Scan for the cell matching the given text and deliver its (x, y) coordinate at center. 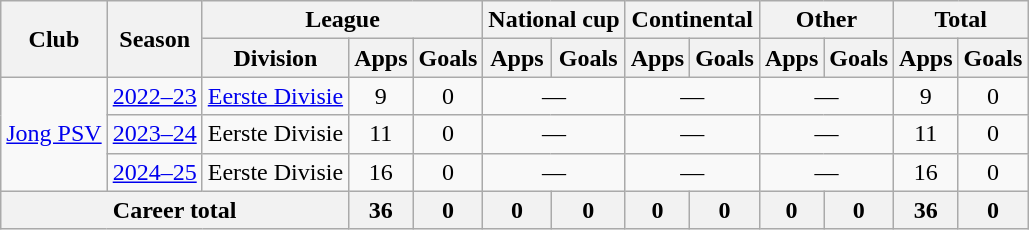
Other (826, 20)
2022–23 (154, 96)
Career total (175, 210)
Club (54, 39)
Continental (692, 20)
2024–25 (154, 172)
Division (275, 58)
National cup (554, 20)
Season (154, 39)
2023–24 (154, 134)
League (342, 20)
Jong PSV (54, 134)
Total (961, 20)
